Provide the [X, Y] coordinate of the cell's center where the given text is located.  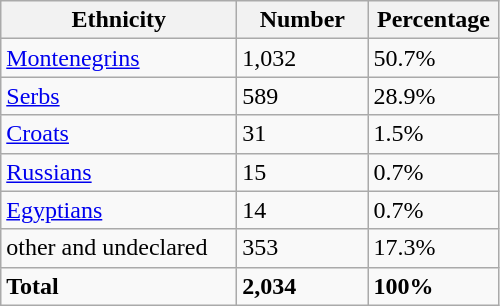
Number [302, 20]
589 [302, 96]
Serbs [119, 96]
17.3% [434, 248]
14 [302, 210]
100% [434, 286]
1.5% [434, 134]
Percentage [434, 20]
2,034 [302, 286]
353 [302, 248]
Montenegrins [119, 58]
Total [119, 286]
other and undeclared [119, 248]
50.7% [434, 58]
Egyptians [119, 210]
Ethnicity [119, 20]
1,032 [302, 58]
15 [302, 172]
Russians [119, 172]
28.9% [434, 96]
31 [302, 134]
Croats [119, 134]
